Detect which cell encompasses the target text, then output its [x, y] center coordinate. 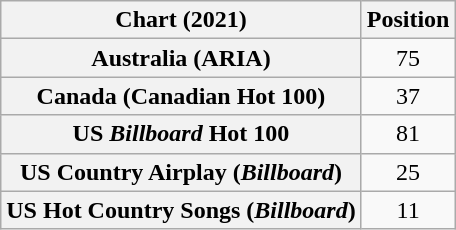
37 [408, 96]
11 [408, 210]
81 [408, 134]
Australia (ARIA) [181, 58]
Chart (2021) [181, 20]
75 [408, 58]
US Hot Country Songs (Billboard) [181, 210]
Canada (Canadian Hot 100) [181, 96]
US Country Airplay (Billboard) [181, 172]
US Billboard Hot 100 [181, 134]
Position [408, 20]
25 [408, 172]
